Locate the cell with the specified text and output its [X, Y] center coordinate. 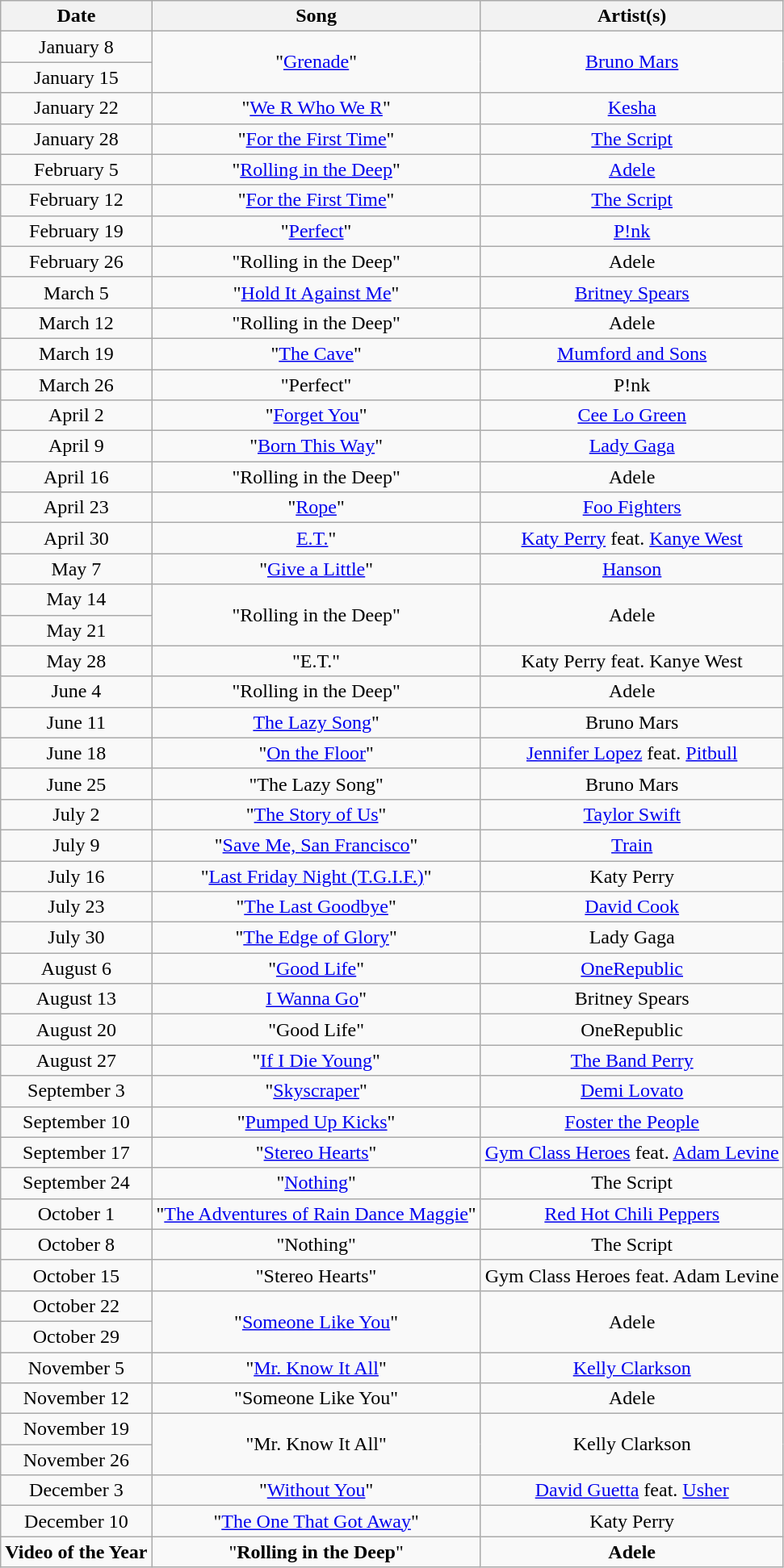
October 29 [76, 1336]
March 19 [76, 353]
"Born This Way" [317, 446]
July 30 [76, 938]
Video of the Year [76, 1552]
"Grenade" [317, 62]
November 26 [76, 1460]
March 12 [76, 323]
August 20 [76, 1030]
July 23 [76, 907]
October 15 [76, 1275]
The Lazy Song" [317, 722]
January 15 [76, 77]
October 22 [76, 1306]
June 18 [76, 753]
David Guetta feat. Usher [631, 1491]
April 30 [76, 538]
"Pumped Up Kicks" [317, 1122]
September 24 [76, 1183]
February 26 [76, 261]
January 28 [76, 139]
July 16 [76, 876]
Jennifer Lopez feat. Pitbull [631, 753]
"Without You" [317, 1491]
Foster the People [631, 1122]
"The Lazy Song" [317, 784]
"Rope" [317, 508]
"Forget You" [317, 416]
January 22 [76, 108]
September 10 [76, 1122]
"If I Die Young" [317, 1060]
Artist(s) [631, 16]
November 19 [76, 1429]
August 27 [76, 1060]
"Hold It Against Me" [317, 292]
May 7 [76, 569]
June 4 [76, 692]
"The Edge of Glory" [317, 938]
April 2 [76, 416]
Date [76, 16]
May 21 [76, 630]
"Skyscraper" [317, 1091]
"The Adventures of Rain Dance Maggie" [317, 1214]
Train [631, 845]
Song [317, 16]
"E.T." [317, 661]
"The One That Got Away" [317, 1521]
December 10 [76, 1521]
January 8 [76, 47]
E.T." [317, 538]
March 26 [76, 385]
"Last Friday Night (T.G.I.F.)" [317, 876]
August 6 [76, 968]
Hanson [631, 569]
October 8 [76, 1244]
April 23 [76, 508]
March 5 [76, 292]
June 11 [76, 722]
July 9 [76, 845]
Red Hot Chili Peppers [631, 1214]
Taylor Swift [631, 814]
The Band Perry [631, 1060]
February 19 [76, 231]
November 12 [76, 1399]
April 9 [76, 446]
May 14 [76, 600]
September 3 [76, 1091]
October 1 [76, 1214]
"Give a Little" [317, 569]
May 28 [76, 661]
"On the Floor" [317, 753]
"The Story of Us" [317, 814]
Mumford and Sons [631, 353]
"Save Me, San Francisco" [317, 845]
April 16 [76, 477]
Kesha [631, 108]
December 3 [76, 1491]
February 5 [76, 169]
Demi Lovato [631, 1091]
I Wanna Go" [317, 999]
September 17 [76, 1152]
Foo Fighters [631, 508]
August 13 [76, 999]
"The Last Goodbye" [317, 907]
November 5 [76, 1368]
June 25 [76, 784]
February 12 [76, 200]
David Cook [631, 907]
July 2 [76, 814]
Cee Lo Green [631, 416]
"We R Who We R" [317, 108]
"The Cave" [317, 353]
